Return (x, y) of the center of cell containing provided text 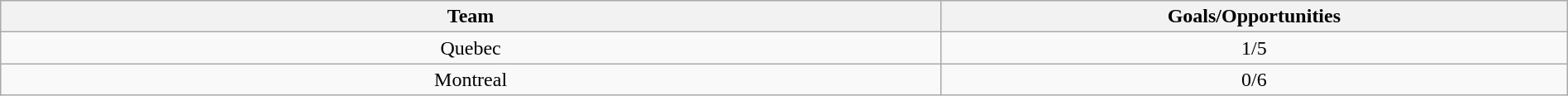
Montreal (471, 79)
Quebec (471, 48)
1/5 (1254, 48)
0/6 (1254, 79)
Team (471, 17)
Goals/Opportunities (1254, 17)
